Return (X, Y) of the center of cell containing provided text 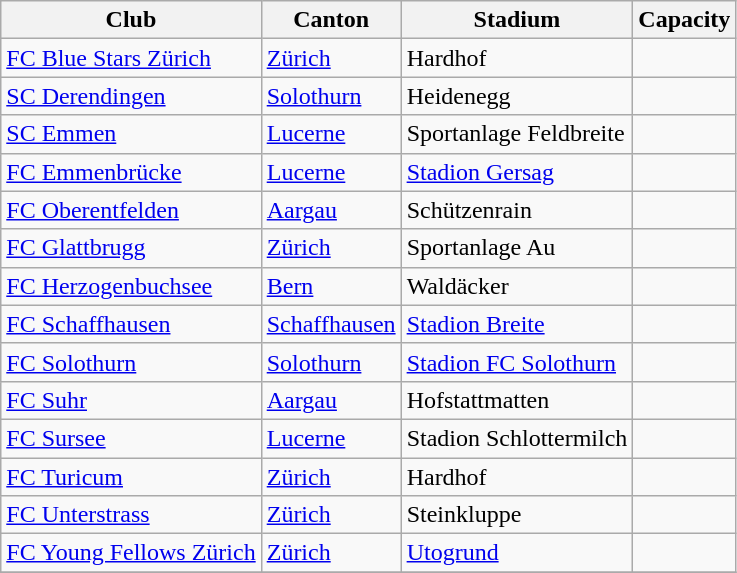
Sportanlage Feldbreite (517, 134)
Schützenrain (517, 210)
FC Solothurn (131, 362)
Waldäcker (517, 286)
Bern (331, 286)
Stadion Gersag (517, 172)
FC Schaffhausen (131, 324)
FC Sursee (131, 438)
Utogrund (517, 553)
FC Unterstrass (131, 515)
FC Glattbrugg (131, 248)
FC Young Fellows Zürich (131, 553)
Schaffhausen (331, 324)
Steinkluppe (517, 515)
FC Turicum (131, 477)
Stadion Breite (517, 324)
FC Oberentfelden (131, 210)
SC Derendingen (131, 96)
SC Emmen (131, 134)
Hofstattmatten (517, 400)
Canton (331, 20)
Capacity (684, 20)
FC Emmenbrücke (131, 172)
FC Herzogenbuchsee (131, 286)
Heidenegg (517, 96)
FC Blue Stars Zürich (131, 58)
Club (131, 20)
Stadion FC Solothurn (517, 362)
Stadium (517, 20)
FC Suhr (131, 400)
Stadion Schlottermilch (517, 438)
Sportanlage Au (517, 248)
